Capture the cell that displays the provided text and extract its [X, Y] central coordinate. 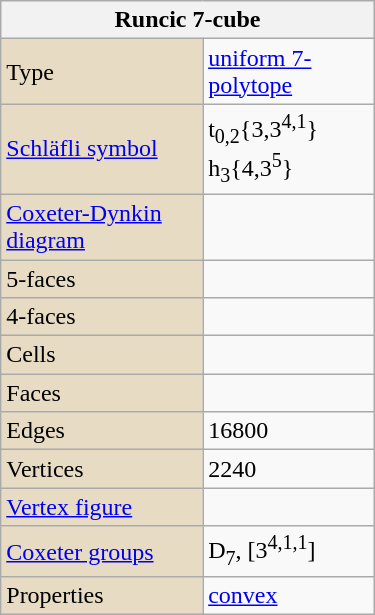
uniform 7-polytope [289, 72]
Schläfli symbol [102, 150]
D7, [34,1,1] [289, 552]
16800 [289, 431]
Cells [102, 355]
Faces [102, 393]
Coxeter groups [102, 552]
2240 [289, 469]
convex [289, 596]
Type [102, 72]
Vertex figure [102, 507]
Edges [102, 431]
Coxeter-Dynkin diagram [102, 226]
4-faces [102, 317]
Vertices [102, 469]
t0,2{3,34,1}h3{4,35} [289, 150]
Properties [102, 596]
Runcic 7-cube [188, 20]
5-faces [102, 279]
